Provide the (x, y) coordinate of the cell's center where the given text is located.  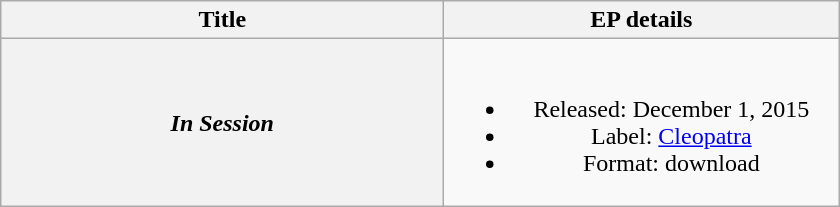
EP details (642, 20)
Title (222, 20)
Released: December 1, 2015Label: CleopatraFormat: download (642, 122)
In Session (222, 122)
